Return the [X, Y] coordinate for the center point of the cell that contains the specified text.  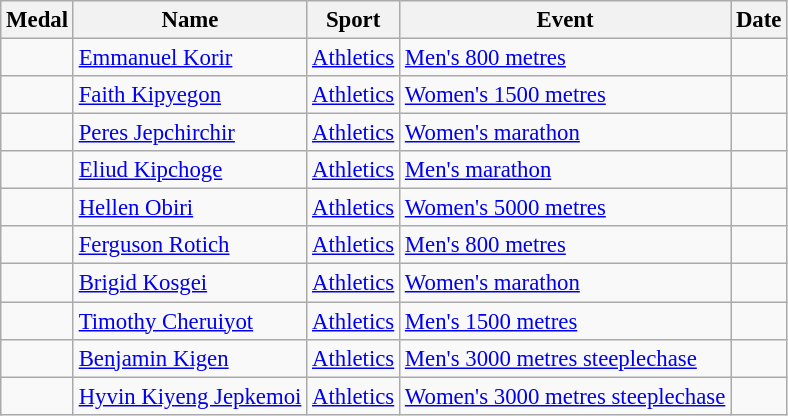
Sport [354, 20]
Brigid Kosgei [190, 283]
Eliud Kipchoge [190, 170]
Benjamin Kigen [190, 358]
Women's 5000 metres [566, 208]
Men's 1500 metres [566, 321]
Men's 3000 metres steeplechase [566, 358]
Emmanuel Korir [190, 58]
Peres Jepchirchir [190, 133]
Event [566, 20]
Name [190, 20]
Hyvin Kiyeng Jepkemoi [190, 396]
Date [759, 20]
Women's 3000 metres steeplechase [566, 396]
Timothy Cheruiyot [190, 321]
Hellen Obiri [190, 208]
Medal [38, 20]
Women's 1500 metres [566, 95]
Ferguson Rotich [190, 245]
Men's marathon [566, 170]
Faith Kipyegon [190, 95]
